Return the (X, Y) coordinate for the center point of the cell that contains the specified text.  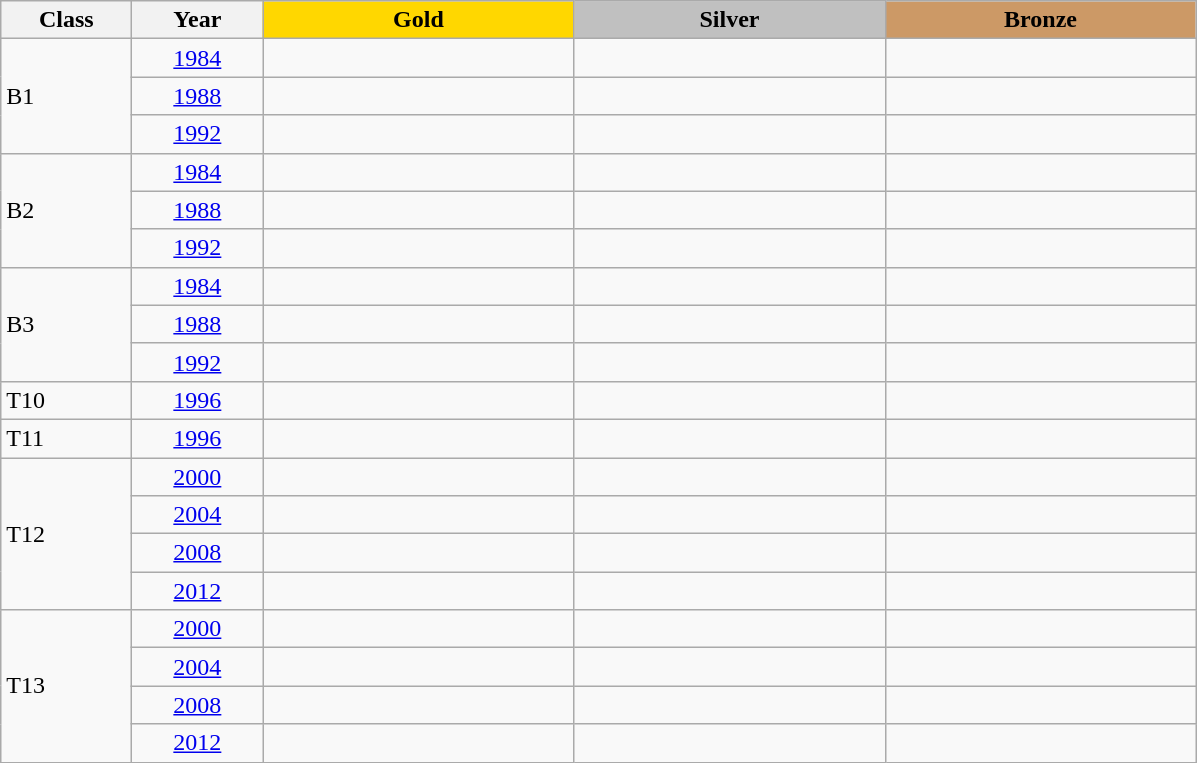
Gold (418, 20)
T11 (66, 438)
B3 (66, 324)
B1 (66, 96)
T13 (66, 686)
Class (66, 20)
T12 (66, 534)
T10 (66, 400)
Year (198, 20)
Silver (730, 20)
B2 (66, 210)
Bronze (1040, 20)
